From the cell containing the given text, extract its center point as (x, y) coordinate. 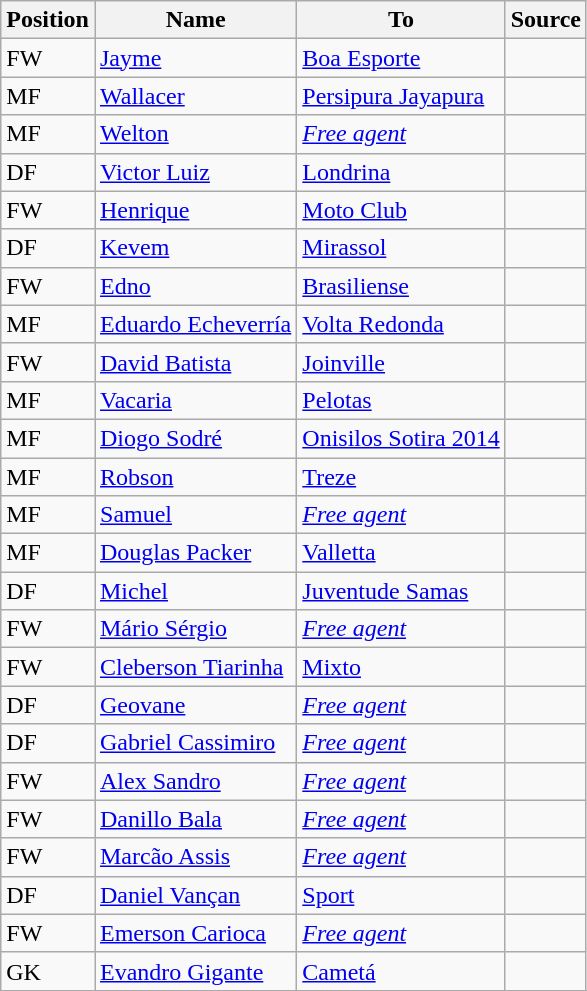
GK (48, 971)
Juventude Samas (401, 591)
Cleberson Tiarinha (195, 667)
Brasiliense (401, 286)
Geovane (195, 705)
Danillo Bala (195, 819)
Source (546, 20)
Mário Sérgio (195, 629)
Joinville (401, 362)
Cametá (401, 971)
Jayme (195, 58)
Douglas Packer (195, 553)
Samuel (195, 515)
Onisilos Sotira 2014 (401, 438)
Diogo Sodré (195, 438)
Moto Club (401, 210)
Sport (401, 895)
Wallacer (195, 96)
Treze (401, 477)
Vacaria (195, 400)
Eduardo Echeverría (195, 324)
Persipura Jayapura (401, 96)
Boa Esporte (401, 58)
Michel (195, 591)
David Batista (195, 362)
Henrique (195, 210)
Welton (195, 134)
Robson (195, 477)
Emerson Carioca (195, 933)
Name (195, 20)
Position (48, 20)
Pelotas (401, 400)
Marcão Assis (195, 857)
Mirassol (401, 248)
To (401, 20)
Londrina (401, 172)
Alex Sandro (195, 781)
Gabriel Cassimiro (195, 743)
Edno (195, 286)
Volta Redonda (401, 324)
Daniel Vançan (195, 895)
Evandro Gigante (195, 971)
Mixto (401, 667)
Victor Luiz (195, 172)
Valletta (401, 553)
Kevem (195, 248)
